Return the (x, y) coordinate for the center point of the cell that contains the specified text.  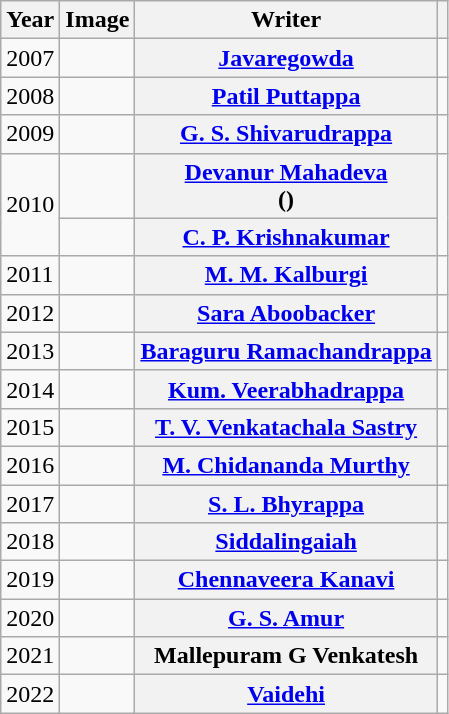
2018 (30, 542)
2012 (30, 313)
2009 (30, 134)
2022 (30, 694)
2016 (30, 465)
Mallepuram G Venkatesh (286, 656)
2007 (30, 58)
M. Chidananda Murthy (286, 465)
Patil Puttappa (286, 96)
Chennaveera Kanavi (286, 580)
2017 (30, 503)
2008 (30, 96)
2010 (30, 204)
S. L. Bhyrappa (286, 503)
Writer (286, 20)
G. S. Amur (286, 618)
M. M. Kalburgi (286, 275)
Devanur Mahadeva () (286, 186)
Sara Aboobacker (286, 313)
2019 (30, 580)
T. V. Venkatachala Sastry (286, 427)
2021 (30, 656)
2015 (30, 427)
Javaregowda (286, 58)
Vaidehi (286, 694)
Image (98, 20)
2020 (30, 618)
Siddalingaiah (286, 542)
2014 (30, 389)
G. S. Shivarudrappa (286, 134)
C. P. Krishnakumar (286, 237)
2013 (30, 351)
2011 (30, 275)
Baraguru Ramachandrappa (286, 351)
Kum. Veerabhadrappa (286, 389)
Year (30, 20)
